From the cell containing the given text, extract its center point as (X, Y) coordinate. 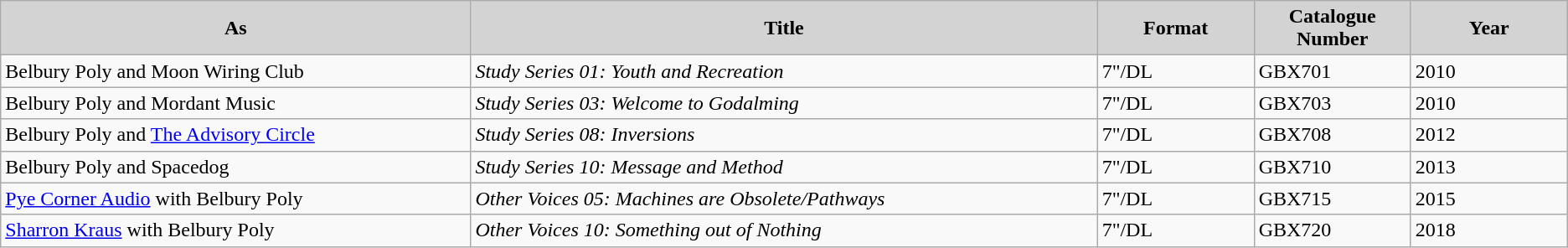
GBX715 (1332, 199)
Belbury Poly and Mordant Music (236, 103)
2013 (1489, 167)
Belbury Poly and The Advisory Circle (236, 135)
Study Series 10: Message and Method (784, 167)
2012 (1489, 135)
GBX703 (1332, 103)
GBX708 (1332, 135)
Catalogue Number (1332, 28)
Year (1489, 28)
Belbury Poly and Moon Wiring Club (236, 71)
Other Voices 10: Something out of Nothing (784, 230)
Format (1176, 28)
GBX710 (1332, 167)
Title (784, 28)
Study Series 01: Youth and Recreation (784, 71)
2015 (1489, 199)
Belbury Poly and Spacedog (236, 167)
Study Series 03: Welcome to Godalming (784, 103)
Pye Corner Audio with Belbury Poly (236, 199)
Study Series 08: Inversions (784, 135)
GBX720 (1332, 230)
GBX701 (1332, 71)
2018 (1489, 230)
As (236, 28)
Other Voices 05: Machines are Obsolete/Pathways (784, 199)
Sharron Kraus with Belbury Poly (236, 230)
